Find where the given text appears and provide that cell's center as (x, y) coordinate. 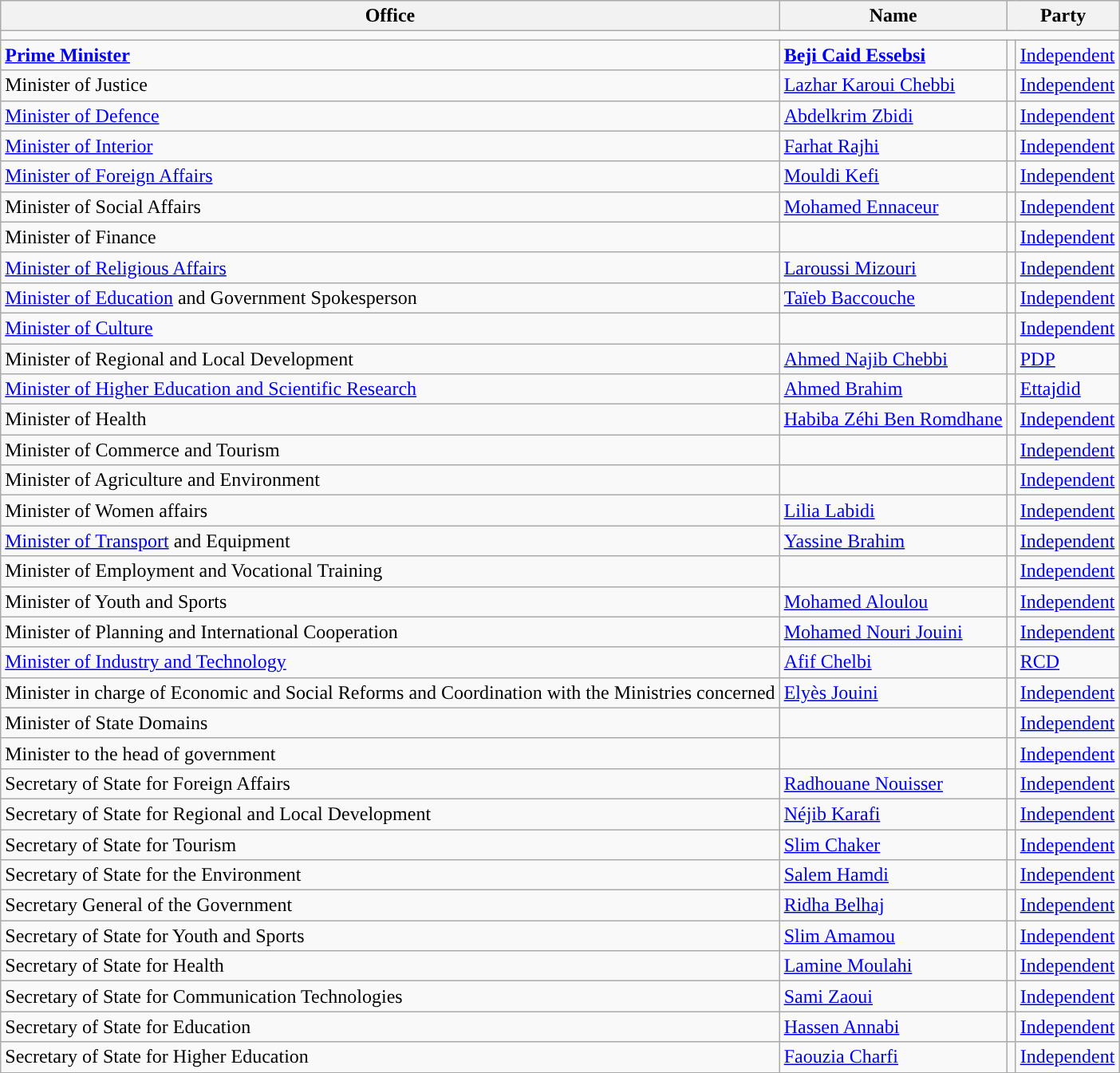
Elyès Jouini (893, 692)
Secretary General of the Government (390, 905)
Secretary of State for Education (390, 1027)
Minister of Transport and Equipment (390, 541)
Minister of Youth and Sports (390, 602)
Secretary of State for Health (390, 966)
Minister of Planning and International Cooperation (390, 632)
Mohamed Nouri Jouini (893, 632)
Laroussi Mizouri (893, 267)
Ridha Belhaj (893, 905)
Ahmed Najib Chebbi (893, 358)
Minister of State Domains (390, 723)
Secretary of State for Tourism (390, 845)
Minister of Religious Affairs (390, 267)
Minister of Social Affairs (390, 207)
Name (893, 16)
Afif Chelbi (893, 662)
Slim Amamou (893, 936)
Lazhar Karoui Chebbi (893, 85)
Hassen Annabi (893, 1027)
Minister of Commerce and Tourism (390, 450)
Minister of Agriculture and Environment (390, 480)
Minister of Justice (390, 85)
Secretary of State for Foreign Affairs (390, 783)
Secretary of State for Regional and Local Development (390, 814)
Minister of Foreign Affairs (390, 176)
Minister of Finance (390, 237)
Minister of Employment and Vocational Training (390, 571)
Secretary of State for Communication Technologies (390, 996)
Minister of Interior (390, 146)
Néjib Karafi (893, 814)
Minister of Higher Education and Scientific Research (390, 389)
Minister of Defence (390, 116)
Ettajdid (1067, 389)
Minister of Regional and Local Development (390, 358)
Slim Chaker (893, 845)
Minister of Health (390, 420)
Taïeb Baccouche (893, 298)
Lamine Moulahi (893, 966)
Minister of Culture (390, 328)
Salem Hamdi (893, 875)
Mohamed Aloulou (893, 602)
Secretary of State for the Environment (390, 875)
Yassine Brahim (893, 541)
Faouzia Charfi (893, 1057)
Minister of Women affairs (390, 511)
Radhouane Nouisser (893, 783)
Beji Caid Essebsi (893, 55)
Abdelkrim Zbidi (893, 116)
Secretary of State for Youth and Sports (390, 936)
Habiba Zéhi Ben Romdhane (893, 420)
Minister of Industry and Technology (390, 662)
Minister in charge of Economic and Social Reforms and Coordination with the Ministries concerned (390, 692)
Office (390, 16)
RCD (1067, 662)
Prime Minister (390, 55)
Lilia Labidi (893, 511)
Minister to the head of government (390, 753)
Secretary of State for Higher Education (390, 1057)
Mohamed Ennaceur (893, 207)
PDP (1067, 358)
Farhat Rajhi (893, 146)
Ahmed Brahim (893, 389)
Party (1063, 16)
Minister of Education and Government Spokesperson (390, 298)
Sami Zaoui (893, 996)
Mouldi Kefi (893, 176)
